Provide the [x, y] coordinate of the cell's center where the given text is located.  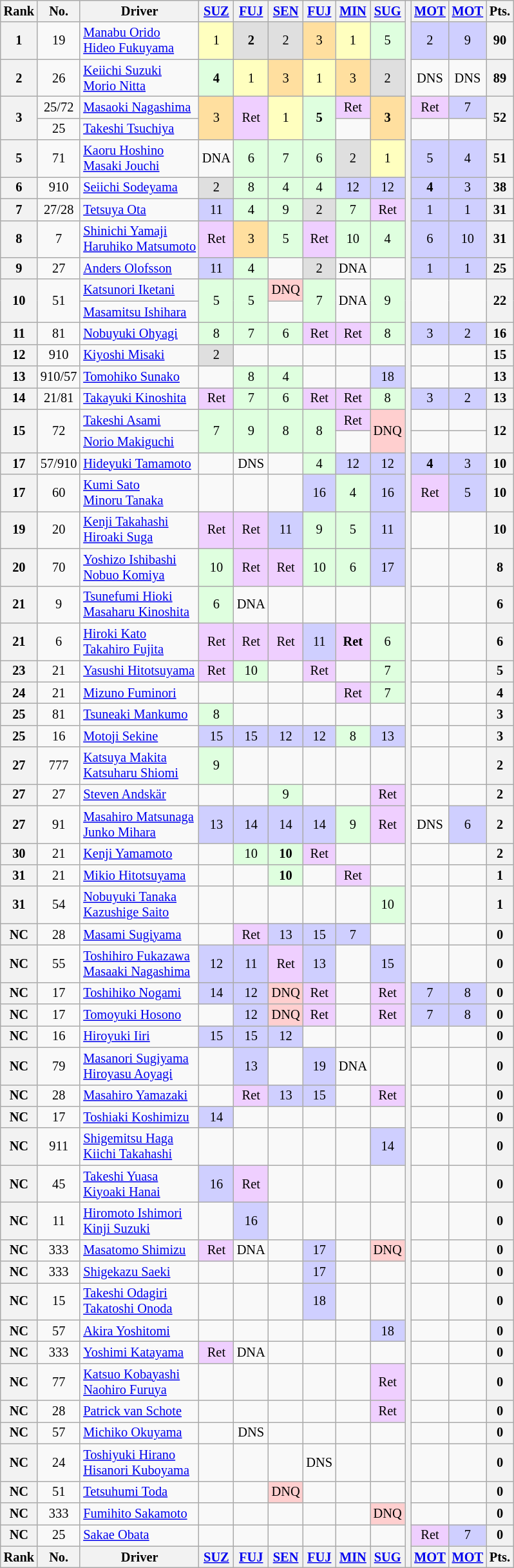
910/57 [59, 377]
Steven Andskär [139, 795]
Toshihiro Fukazawa Masaaki Nagashima [139, 963]
Katsunori Iketani [139, 290]
Motoji Sekine [139, 736]
Mikio Hitotsuyama [139, 875]
Takeshi Yuasa Kiyoaki Hanai [139, 1184]
Norio Makiguchi [139, 441]
Kumi Sato Minoru Tanaka [139, 493]
91 [59, 824]
Masamitsu Ishihara [139, 312]
777 [59, 766]
89 [500, 78]
Akira Yoshitomi [139, 1331]
Yoshizo Ishibashi Nobuo Komiya [139, 567]
Nobuyuki Ohyagi [139, 333]
71 [59, 159]
Masatomo Shimizu [139, 1250]
Yoshimi Katayama [139, 1353]
Michiko Okuyama [139, 1433]
Nobuyuki Tanaka Kazushige Saito [139, 905]
Masahiro Matsunaga Junko Mihara [139, 824]
Hiromoto Ishimori Kinji Suzuki [139, 1221]
Kenji Yamamoto [139, 854]
Masaoki Nagashima [139, 107]
45 [59, 1184]
Shigekazu Saeki [139, 1272]
Masahiro Yamazaki [139, 1096]
52 [500, 117]
38 [500, 188]
Seiichi Sodeyama [139, 188]
Katsuo Kobayashi Naohiro Furuya [139, 1382]
Takeshi Odagiri Takatoshi Onoda [139, 1301]
Tomohiko Sunako [139, 377]
25/72 [59, 107]
Kenji Takahashi Hiroaki Suga [139, 530]
54 [59, 905]
Patrick van Schote [139, 1411]
Shigemitsu Haga Kiichi Takahashi [139, 1147]
Hiroyuki Iiri [139, 1036]
Toshihiko Nogami [139, 993]
Kaoru Hoshino Masaki Jouchi [139, 159]
27/28 [59, 209]
22 [500, 300]
21/81 [59, 398]
90 [500, 41]
Toshiaki Koshimizu [139, 1117]
Masami Sugiyama [139, 934]
55 [59, 963]
Takeshi Tsuchiya [139, 129]
Hiroki Kato Takahiro Fujita [139, 641]
79 [59, 1066]
77 [59, 1382]
Yasushi Hitotsuyama [139, 671]
Keiichi Suzuki Morio Nitta [139, 78]
Sakae Obata [139, 1535]
Manabu Orido Hideo Fukuyama [139, 41]
Tsunefumi Hioki Masaharu Kinoshita [139, 605]
Tetsuhumi Toda [139, 1492]
26 [59, 78]
911 [59, 1147]
Shinichi Yamaji Haruhiko Matsumoto [139, 239]
Toshiyuki Hirano Hisanori Kuboyama [139, 1462]
57/910 [59, 463]
Takayuki Kinoshita [139, 398]
Tomoyuki Hosono [139, 1015]
Masanori Sugiyama Hiroyasu Aoyagi [139, 1066]
Takeshi Asami [139, 420]
23 [19, 671]
Fumihito Sakamoto [139, 1513]
Mizuno Fuminori [139, 693]
Kiyoshi Misaki [139, 355]
72 [59, 431]
Anders Olofsson [139, 268]
30 [19, 854]
70 [59, 567]
Katsuya Makita Katsuharu Shiomi [139, 766]
Tsuneaki Mankumo [139, 714]
60 [59, 493]
Tetsuya Ota [139, 209]
Hideyuki Tamamoto [139, 463]
